For the text-containing cell, return its midpoint in (X, Y) coordinate format. 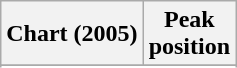
Peakposition (189, 34)
Chart (2005) (72, 34)
